Scan for the cell matching the given text and deliver its (X, Y) coordinate at center. 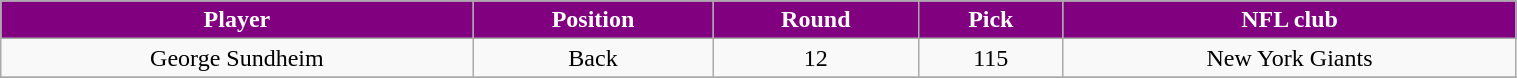
12 (816, 58)
Back (593, 58)
115 (991, 58)
Pick (991, 20)
Position (593, 20)
New York Giants (1290, 58)
George Sundheim (237, 58)
Round (816, 20)
Player (237, 20)
NFL club (1290, 20)
